Identify which cell holds the provided text, then report its [X, Y] central coordinate. 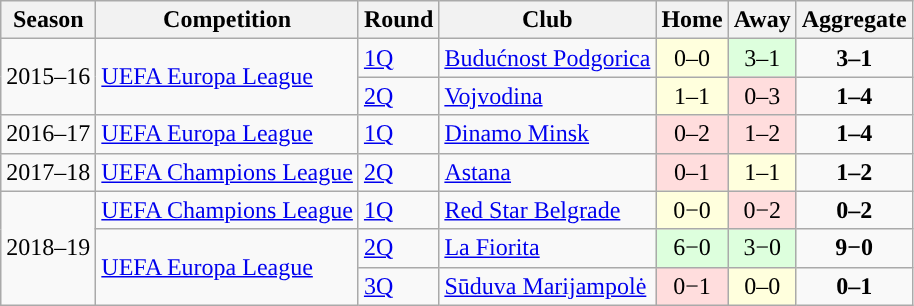
2017–18 [48, 172]
Competition [228, 20]
Red Star Belgrade [548, 210]
Aggregate [854, 20]
Season [48, 20]
2018–19 [48, 248]
La Fiorita [548, 248]
0−2 [762, 210]
Astana [548, 172]
3Q [398, 286]
2015–16 [48, 77]
Dinamo Minsk [548, 134]
0−1 [692, 286]
Vojvodina [548, 96]
3−0 [762, 248]
Home [692, 20]
2016–17 [48, 134]
6−0 [692, 248]
9−0 [854, 248]
Sūduva Marijampolė [548, 286]
Away [762, 20]
Budućnost Podgorica [548, 58]
0−0 [692, 210]
Club [548, 20]
0–3 [762, 96]
Round [398, 20]
